Capture the cell that displays the provided text and extract its (X, Y) central coordinate. 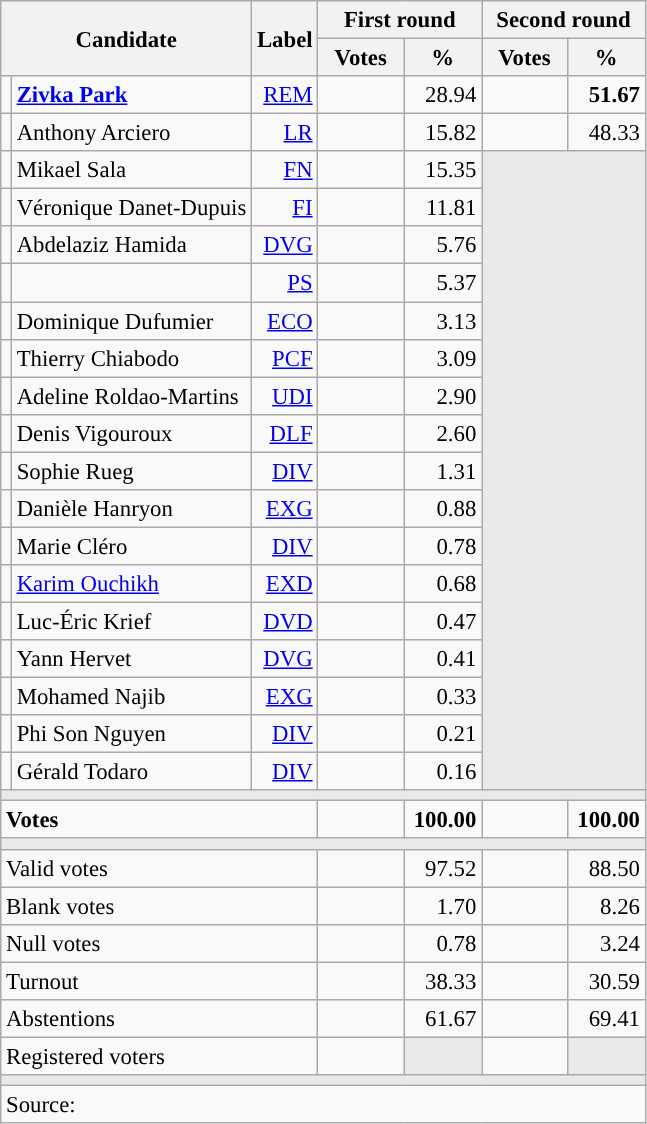
Turnout (160, 981)
Marie Cléro (131, 546)
11.81 (443, 208)
EXD (285, 584)
28.94 (443, 95)
Mohamed Najib (131, 697)
8.26 (606, 906)
DVD (285, 621)
97.52 (443, 868)
Valid votes (160, 868)
Blank votes (160, 906)
Gérald Todaro (131, 772)
PCF (285, 358)
Danièle Hanryon (131, 509)
ECO (285, 321)
Source: (324, 1104)
Anthony Arciero (131, 133)
0.21 (443, 734)
Phi Son Nguyen (131, 734)
Abstentions (160, 1019)
DLF (285, 433)
0.68 (443, 584)
FI (285, 208)
51.67 (606, 95)
15.82 (443, 133)
UDI (285, 396)
Abdelaziz Hamida (131, 245)
Label (285, 38)
FN (285, 170)
2.60 (443, 433)
2.90 (443, 396)
Véronique Danet-Dupuis (131, 208)
61.67 (443, 1019)
48.33 (606, 133)
15.35 (443, 170)
Thierry Chiabodo (131, 358)
Denis Vigouroux (131, 433)
3.13 (443, 321)
Yann Hervet (131, 659)
0.33 (443, 697)
Luc-Éric Krief (131, 621)
0.41 (443, 659)
3.09 (443, 358)
REM (285, 95)
Karim Ouchikh (131, 584)
0.47 (443, 621)
Second round (564, 20)
30.59 (606, 981)
5.76 (443, 245)
PS (285, 283)
0.16 (443, 772)
Zivka Park (131, 95)
Registered voters (160, 1056)
Sophie Rueg (131, 471)
LR (285, 133)
38.33 (443, 981)
First round (400, 20)
1.70 (443, 906)
88.50 (606, 868)
5.37 (443, 283)
Candidate (126, 38)
Null votes (160, 943)
Mikael Sala (131, 170)
1.31 (443, 471)
Adeline Roldao-Martins (131, 396)
69.41 (606, 1019)
3.24 (606, 943)
Dominique Dufumier (131, 321)
0.88 (443, 509)
